Pinpoint the cell where the given text exists, returning its (X, Y) midpoint coordinate. 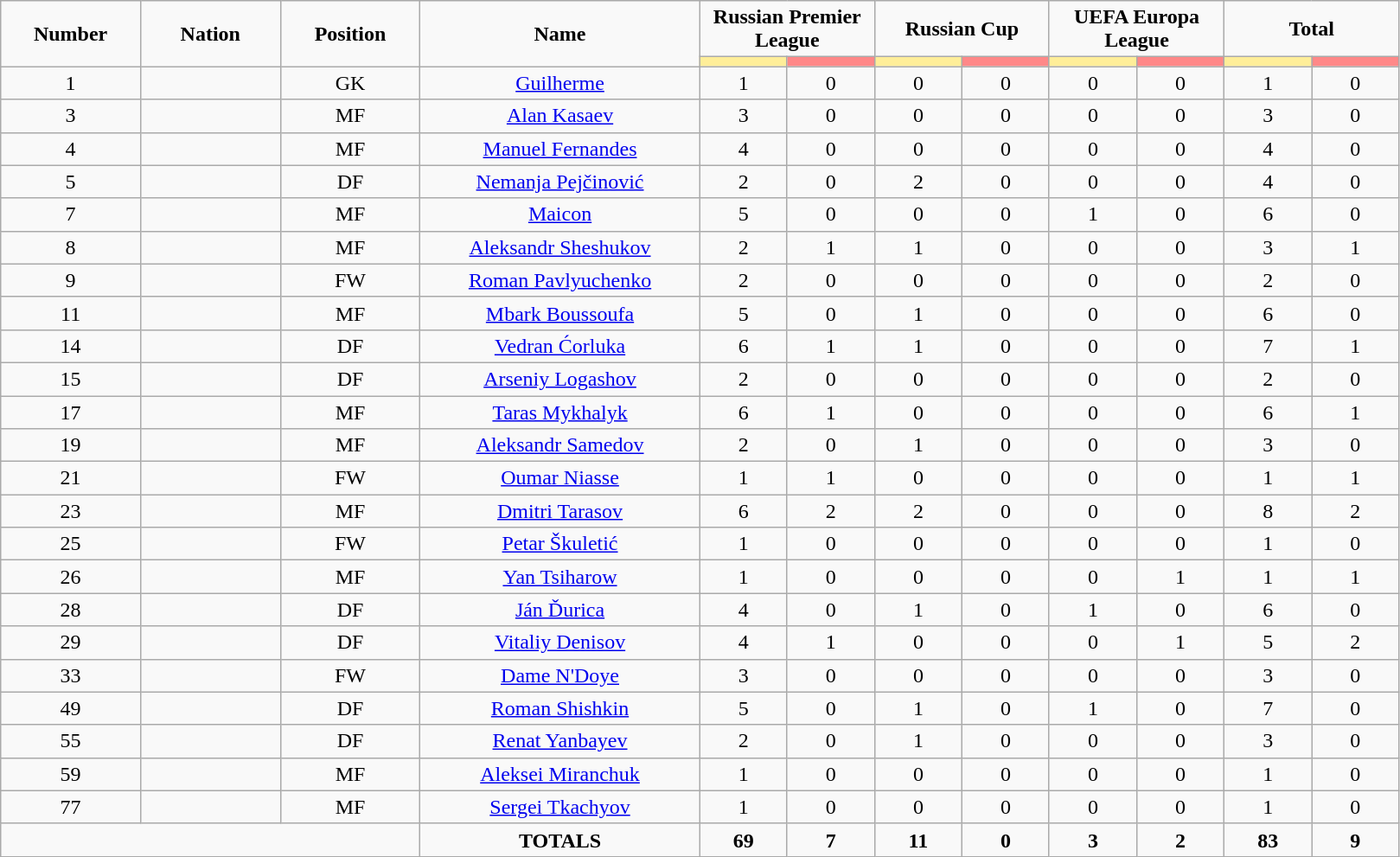
Arseniy Logashov (560, 379)
Russian Cup (962, 29)
17 (71, 413)
15 (71, 379)
Ján Ďurica (560, 610)
23 (71, 511)
UEFA Europa League (1136, 29)
Sergei Tkachyov (560, 807)
Russian Premier League (787, 29)
33 (71, 675)
Vitaliy Denisov (560, 643)
77 (71, 807)
55 (71, 741)
Maicon (560, 214)
GK (350, 83)
Manuel Fernandes (560, 149)
Roman Pavlyuchenko (560, 280)
Alan Kasaev (560, 116)
Vedran Ćorluka (560, 346)
Number (71, 34)
25 (71, 544)
59 (71, 774)
49 (71, 708)
Dmitri Tarasov (560, 511)
Taras Mykhalyk (560, 413)
69 (744, 840)
Renat Yanbayev (560, 741)
19 (71, 445)
Yan Tsiharow (560, 577)
Oumar Niasse (560, 478)
Petar Škuletić (560, 544)
26 (71, 577)
Mbark Boussoufa (560, 313)
Aleksei Miranchuk (560, 774)
Dame N'Doye (560, 675)
Aleksandr Sheshukov (560, 247)
Nemanja Pejčinović (560, 182)
29 (71, 643)
28 (71, 610)
83 (1268, 840)
14 (71, 346)
Position (350, 34)
Guilherme (560, 83)
Name (560, 34)
Aleksandr Samedov (560, 445)
Total (1312, 29)
TOTALS (560, 840)
Nation (210, 34)
21 (71, 478)
Roman Shishkin (560, 708)
